Locate the cell with the specified text and output its (X, Y) center coordinate. 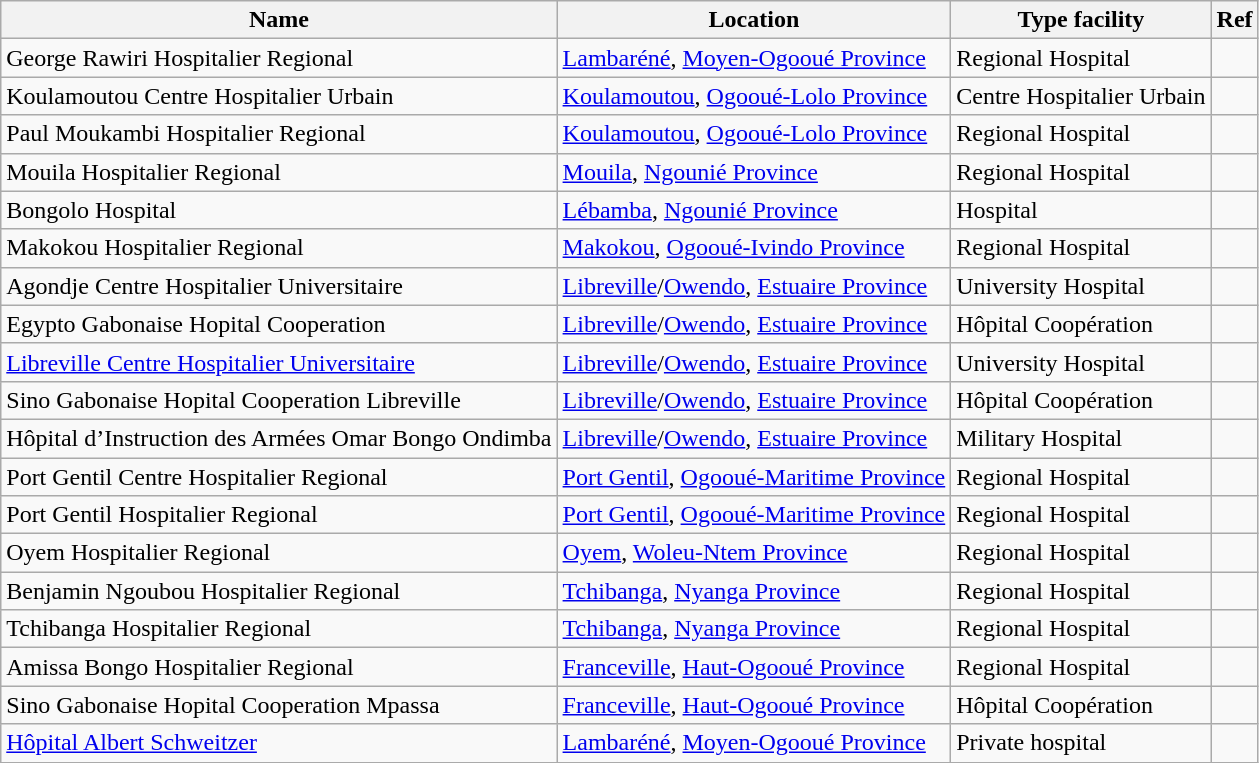
Benjamin Ngoubou Hospitalier Regional (279, 591)
Lébamba, Ngounié Province (754, 210)
Centre Hospitalier Urbain (1081, 96)
Sino Gabonaise Hopital Cooperation Libreville (279, 400)
Name (279, 20)
George Rawiri Hospitalier Regional (279, 58)
Port Gentil Hospitalier Regional (279, 515)
Ref (1234, 20)
Makokou Hospitalier Regional (279, 248)
Bongolo Hospital (279, 210)
Paul Moukambi Hospitalier Regional (279, 134)
Tchibanga Hospitalier Regional (279, 629)
Type facility (1081, 20)
Oyem Hospitalier Regional (279, 553)
Koulamoutou Centre Hospitalier Urbain (279, 96)
Mouila Hospitalier Regional (279, 172)
Location (754, 20)
Egypto Gabonaise Hopital Cooperation (279, 324)
Makokou, Ogooué-Ivindo Province (754, 248)
Hospital (1081, 210)
Sino Gabonaise Hopital Cooperation Mpassa (279, 705)
Oyem, Woleu-Ntem Province (754, 553)
Military Hospital (1081, 438)
Amissa Bongo Hospitalier Regional (279, 667)
Hôpital d’Instruction des Armées Omar Bongo Ondimba (279, 438)
Agondje Centre Hospitalier Universitaire (279, 286)
Port Gentil Centre Hospitalier Regional (279, 477)
Private hospital (1081, 743)
Mouila, Ngounié Province (754, 172)
Libreville Centre Hospitalier Universitaire (279, 362)
Hôpital Albert Schweitzer (279, 743)
